Locate the cell with the specified text and output its (x, y) center coordinate. 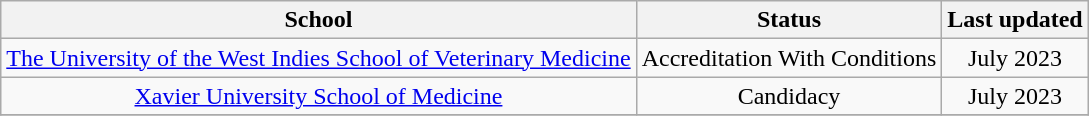
Xavier University School of Medicine (318, 96)
Last updated (1015, 20)
The University of the West Indies School of Veterinary Medicine (318, 58)
Candidacy (789, 96)
Accreditation With Conditions (789, 58)
Status (789, 20)
School (318, 20)
